Return [X, Y] of the center of cell containing provided text 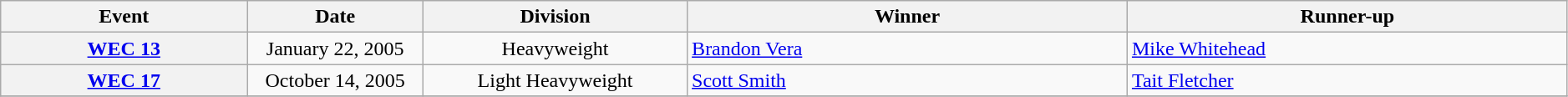
WEC 13 [124, 48]
Light Heavyweight [556, 80]
Runner-up [1347, 17]
Brandon Vera [907, 48]
January 22, 2005 [336, 48]
Scott Smith [907, 80]
Event [124, 17]
Date [336, 17]
Mike Whitehead [1347, 48]
Division [556, 17]
WEC 17 [124, 80]
Tait Fletcher [1347, 80]
Heavyweight [556, 48]
Winner [907, 17]
October 14, 2005 [336, 80]
